Determine the [x, y] coordinate at the center of the cell enclosing the given text.  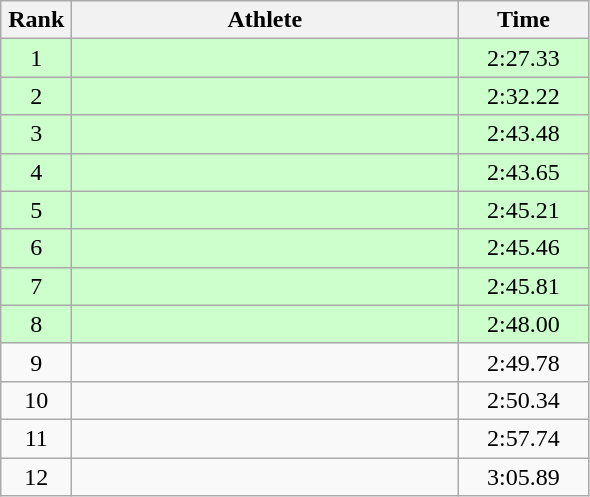
Athlete [265, 20]
Time [524, 20]
2:32.22 [524, 96]
4 [36, 172]
2:50.34 [524, 400]
11 [36, 438]
5 [36, 210]
2:48.00 [524, 324]
10 [36, 400]
2:49.78 [524, 362]
12 [36, 477]
8 [36, 324]
2:43.48 [524, 134]
2:45.46 [524, 248]
6 [36, 248]
7 [36, 286]
2:45.21 [524, 210]
Rank [36, 20]
3:05.89 [524, 477]
2 [36, 96]
2:43.65 [524, 172]
2:57.74 [524, 438]
2:45.81 [524, 286]
9 [36, 362]
3 [36, 134]
1 [36, 58]
2:27.33 [524, 58]
